Detect which cell encompasses the target text, then output its (x, y) center coordinate. 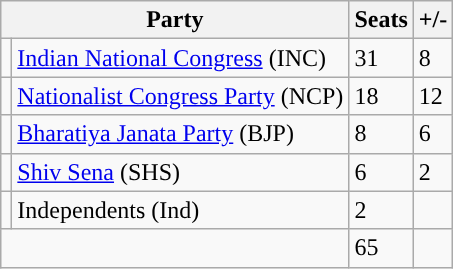
Bharatiya Janata Party (BJP) (180, 134)
Seats (381, 20)
12 (432, 96)
Independents (Ind) (180, 210)
18 (381, 96)
65 (381, 248)
31 (381, 58)
Nationalist Congress Party (NCP) (180, 96)
Party (175, 20)
+/- (432, 20)
Indian National Congress (INC) (180, 58)
Shiv Sena (SHS) (180, 172)
